Extract the [X, Y] coordinate from the center of the cell holding the provided text.  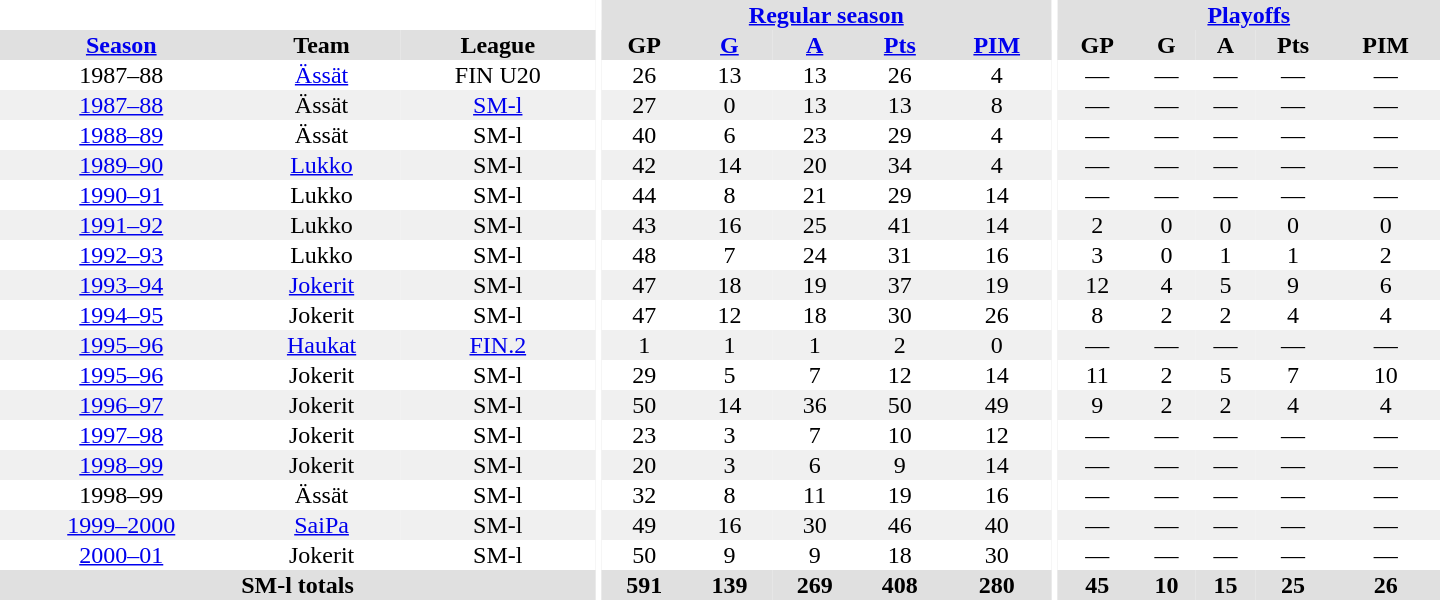
Playoffs [1249, 15]
48 [644, 255]
1999–2000 [122, 525]
24 [814, 255]
31 [900, 255]
Team [322, 45]
FIN U20 [498, 75]
591 [644, 585]
1990–91 [122, 195]
1996–97 [122, 405]
21 [814, 195]
2000–01 [122, 555]
League [498, 45]
1994–95 [122, 315]
1992–93 [122, 255]
46 [900, 525]
15 [1226, 585]
1991–92 [122, 225]
34 [900, 165]
FIN.2 [498, 345]
32 [644, 495]
36 [814, 405]
1997–98 [122, 435]
1989–90 [122, 165]
SM-l totals [298, 585]
Haukat [322, 345]
280 [996, 585]
41 [900, 225]
37 [900, 285]
139 [730, 585]
SaiPa [322, 525]
1988–89 [122, 135]
27 [644, 105]
44 [644, 195]
408 [900, 585]
43 [644, 225]
Regular season [826, 15]
Season [122, 45]
42 [644, 165]
45 [1098, 585]
269 [814, 585]
1993–94 [122, 285]
